Detect which cell encompasses the target text, then output its (x, y) center coordinate. 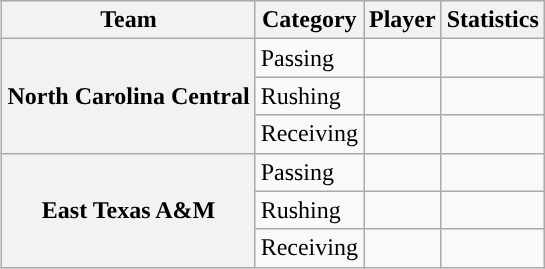
East Texas A&M (128, 210)
Statistics (492, 20)
North Carolina Central (128, 96)
Category (309, 20)
Team (128, 20)
Player (403, 20)
